For the text-containing cell, return its midpoint in [X, Y] coordinate format. 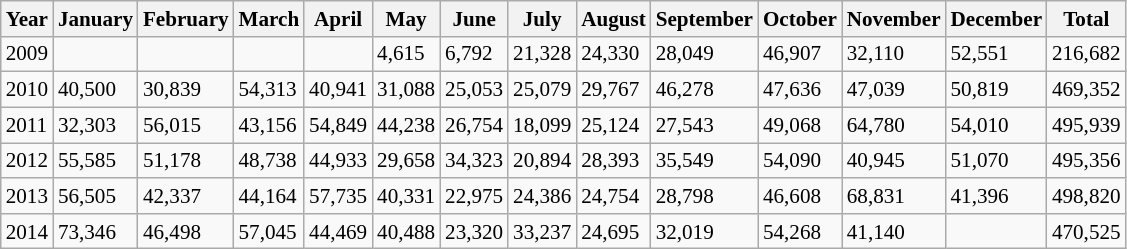
6,792 [474, 54]
August [614, 18]
64,780 [894, 124]
21,328 [542, 54]
30,839 [186, 90]
56,015 [186, 124]
32,019 [704, 230]
23,320 [474, 230]
31,088 [406, 90]
54,849 [338, 124]
40,945 [894, 160]
54,090 [800, 160]
55,585 [96, 160]
24,386 [542, 196]
41,396 [996, 196]
54,313 [270, 90]
470,525 [1086, 230]
57,045 [270, 230]
43,156 [270, 124]
2012 [27, 160]
24,330 [614, 54]
216,682 [1086, 54]
March [270, 18]
May [406, 18]
November [894, 18]
26,754 [474, 124]
52,551 [996, 54]
44,238 [406, 124]
24,695 [614, 230]
68,831 [894, 196]
47,636 [800, 90]
July [542, 18]
25,079 [542, 90]
42,337 [186, 196]
25,124 [614, 124]
54,010 [996, 124]
40,331 [406, 196]
40,488 [406, 230]
Total [1086, 18]
44,933 [338, 160]
51,178 [186, 160]
29,658 [406, 160]
April [338, 18]
40,500 [96, 90]
41,140 [894, 230]
33,237 [542, 230]
46,498 [186, 230]
46,907 [800, 54]
4,615 [406, 54]
September [704, 18]
22,975 [474, 196]
28,393 [614, 160]
32,110 [894, 54]
48,738 [270, 160]
32,303 [96, 124]
June [474, 18]
2009 [27, 54]
495,356 [1086, 160]
44,164 [270, 196]
49,068 [800, 124]
December [996, 18]
54,268 [800, 230]
469,352 [1086, 90]
18,099 [542, 124]
47,039 [894, 90]
October [800, 18]
28,049 [704, 54]
24,754 [614, 196]
20,894 [542, 160]
2013 [27, 196]
73,346 [96, 230]
27,543 [704, 124]
January [96, 18]
35,549 [704, 160]
56,505 [96, 196]
2014 [27, 230]
February [186, 18]
40,941 [338, 90]
46,608 [800, 196]
57,735 [338, 196]
498,820 [1086, 196]
Year [27, 18]
25,053 [474, 90]
2010 [27, 90]
28,798 [704, 196]
495,939 [1086, 124]
51,070 [996, 160]
46,278 [704, 90]
2011 [27, 124]
34,323 [474, 160]
29,767 [614, 90]
44,469 [338, 230]
50,819 [996, 90]
